Scan for the cell matching the given text and deliver its [X, Y] coordinate at center. 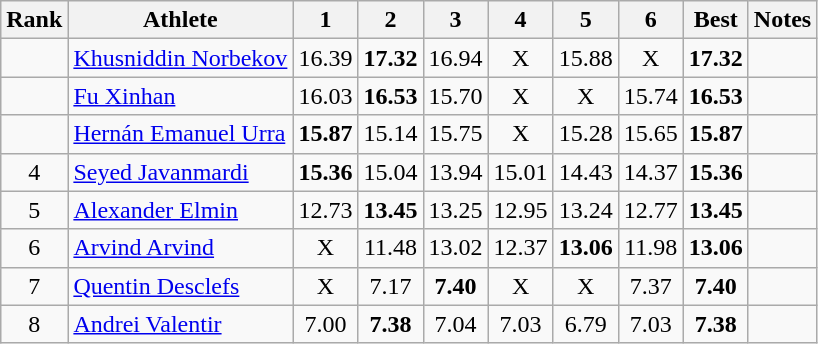
Fu Xinhan [180, 96]
12.77 [650, 210]
15.14 [390, 134]
7.17 [390, 286]
15.01 [520, 172]
7.37 [650, 286]
Best [716, 20]
Quentin Desclefs [180, 286]
14.37 [650, 172]
13.02 [456, 248]
14.43 [586, 172]
Khusniddin Norbekov [180, 58]
15.75 [456, 134]
Athlete [180, 20]
15.28 [586, 134]
15.74 [650, 96]
16.03 [326, 96]
2 [390, 20]
16.39 [326, 58]
15.88 [586, 58]
Alexander Elmin [180, 210]
15.65 [650, 134]
12.37 [520, 248]
3 [456, 20]
15.70 [456, 96]
Andrei Valentir [180, 324]
15.04 [390, 172]
7.04 [456, 324]
Notes [782, 20]
8 [34, 324]
6.79 [586, 324]
11.48 [390, 248]
1 [326, 20]
Rank [34, 20]
12.95 [520, 210]
7 [34, 286]
Seyed Javanmardi [180, 172]
13.24 [586, 210]
16.94 [456, 58]
7.00 [326, 324]
13.25 [456, 210]
11.98 [650, 248]
Arvind Arvind [180, 248]
12.73 [326, 210]
13.94 [456, 172]
Hernán Emanuel Urra [180, 134]
